Pinpoint the cell where the given text exists, returning its (x, y) midpoint coordinate. 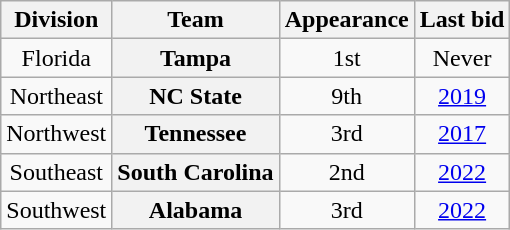
Northwest (56, 134)
Tampa (196, 58)
Team (196, 20)
Appearance (346, 20)
Northeast (56, 96)
Southeast (56, 172)
1st (346, 58)
2017 (462, 134)
Southwest (56, 210)
Alabama (196, 210)
South Carolina (196, 172)
2nd (346, 172)
Last bid (462, 20)
Florida (56, 58)
2019 (462, 96)
Division (56, 20)
Never (462, 58)
NC State (196, 96)
9th (346, 96)
Tennessee (196, 134)
